Capture the cell that displays the provided text and extract its (X, Y) central coordinate. 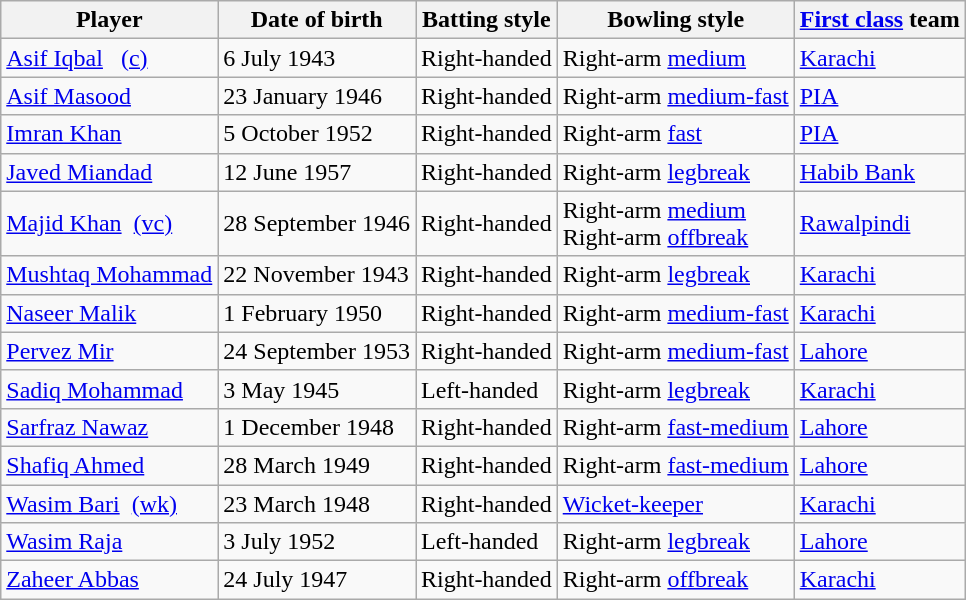
Majid Khan (vc) (110, 224)
Right-arm medium (676, 58)
Zaheer Abbas (110, 580)
Right-arm mediumRight-arm offbreak (676, 224)
Sarfraz Nawaz (110, 427)
5 October 1952 (317, 134)
24 September 1953 (317, 351)
Sadiq Mohammad (110, 389)
Right-arm fast (676, 134)
Imran Khan (110, 134)
3 May 1945 (317, 389)
23 March 1948 (317, 503)
1 December 1948 (317, 427)
Naseer Malik (110, 313)
First class team (880, 20)
1 February 1950 (317, 313)
Habib Bank (880, 172)
23 January 1946 (317, 96)
Pervez Mir (110, 351)
6 July 1943 (317, 58)
Rawalpindi (880, 224)
Wasim Raja (110, 542)
Player (110, 20)
Mushtaq Mohammad (110, 275)
Wasim Bari (wk) (110, 503)
Right-arm offbreak (676, 580)
28 September 1946 (317, 224)
Bowling style (676, 20)
12 June 1957 (317, 172)
3 July 1952 (317, 542)
Shafiq Ahmed (110, 465)
Date of birth (317, 20)
Javed Miandad (110, 172)
Asif Iqbal (c) (110, 58)
Wicket-keeper (676, 503)
28 March 1949 (317, 465)
22 November 1943 (317, 275)
24 July 1947 (317, 580)
Asif Masood (110, 96)
Batting style (487, 20)
